Capture the cell that displays the provided text and extract its (x, y) central coordinate. 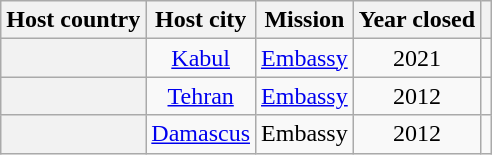
Damascus (201, 134)
Tehran (201, 96)
Host city (201, 20)
2021 (416, 58)
Kabul (201, 58)
Host country (74, 20)
Mission (305, 20)
Year closed (416, 20)
